For the text-containing cell, return its midpoint in [x, y] coordinate format. 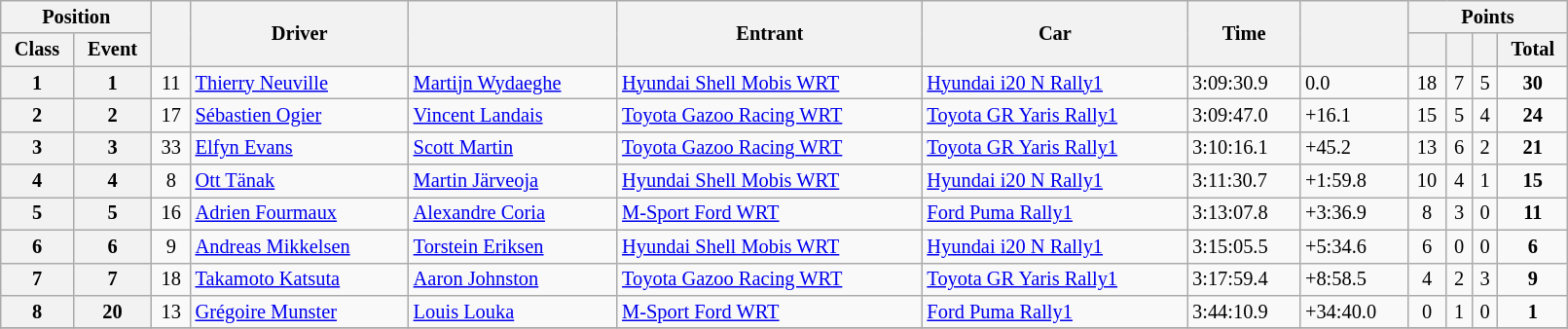
3:11:30.7 [1244, 181]
3:13:07.8 [1244, 213]
24 [1533, 115]
Takamoto Katsuta [300, 279]
30 [1533, 83]
+1:59.8 [1354, 181]
3:15:05.5 [1244, 246]
Andreas Mikkelsen [300, 246]
17 [171, 115]
Car [1055, 33]
3:44:10.9 [1244, 311]
Martin Järveoja [513, 181]
Ott Tänak [300, 181]
Adrien Fourmaux [300, 213]
+8:58.5 [1354, 279]
Martijn Wydaeghe [513, 83]
Thierry Neuville [300, 83]
+3:36.9 [1354, 213]
+16.1 [1354, 115]
Sébastien Ogier [300, 115]
33 [171, 148]
Elfyn Evans [300, 148]
3:17:59.4 [1244, 279]
20 [113, 311]
3:09:30.9 [1244, 83]
Aaron Johnston [513, 279]
0.0 [1354, 83]
Total [1533, 50]
Entrant [769, 33]
Torstein Eriksen [513, 246]
10 [1427, 181]
3:10:16.1 [1244, 148]
Class [37, 50]
Grégoire Munster [300, 311]
Vincent Landais [513, 115]
16 [171, 213]
+45.2 [1354, 148]
Driver [300, 33]
Alexandre Coria [513, 213]
Event [113, 50]
Scott Martin [513, 148]
3:09:47.0 [1244, 115]
+5:34.6 [1354, 246]
Points [1487, 17]
Time [1244, 33]
+34:40.0 [1354, 311]
Louis Louka [513, 311]
21 [1533, 148]
Position [76, 17]
